Output the (x, y) coordinate of the center of the cell containing the given text.  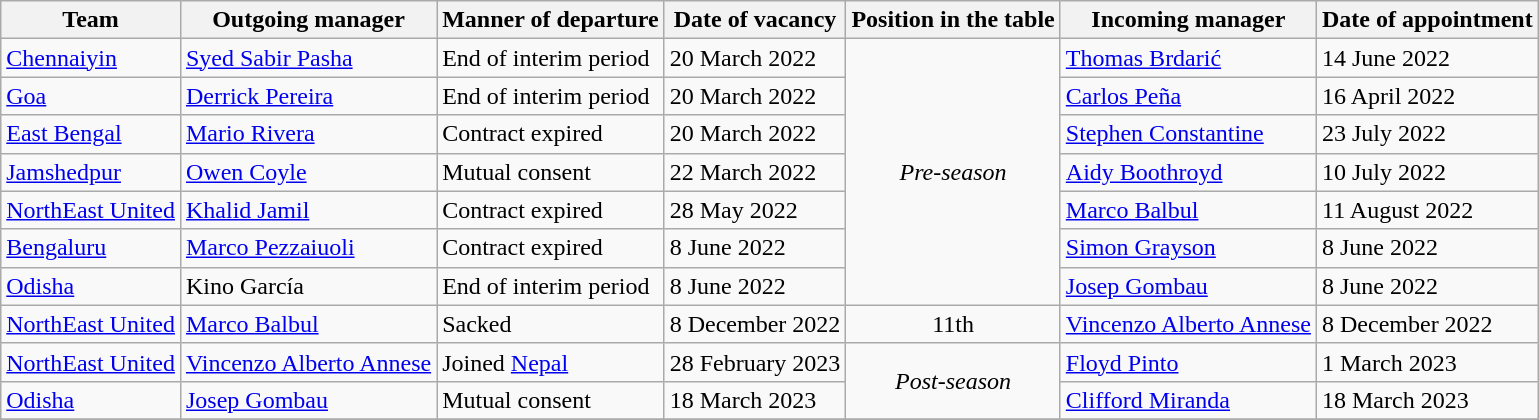
28 May 2022 (755, 210)
Sacked (550, 324)
10 July 2022 (1427, 172)
22 March 2022 (755, 172)
11th (953, 324)
Incoming manager (1188, 20)
Clifford Miranda (1188, 400)
28 February 2023 (755, 362)
Jamshedpur (91, 172)
Marco Pezzaiuoli (308, 248)
1 March 2023 (1427, 362)
Post-season (953, 381)
Bengaluru (91, 248)
Thomas Brdarić (1188, 58)
Mario Rivera (308, 134)
23 July 2022 (1427, 134)
16 April 2022 (1427, 96)
Outgoing manager (308, 20)
11 August 2022 (1427, 210)
Floyd Pinto (1188, 362)
Position in the table (953, 20)
Date of vacancy (755, 20)
Joined Nepal (550, 362)
Aidy Boothroyd (1188, 172)
Khalid Jamil (308, 210)
Pre-season (953, 172)
Team (91, 20)
Date of appointment (1427, 20)
Derrick Pereira (308, 96)
Goa (91, 96)
Simon Grayson (1188, 248)
East Bengal (91, 134)
Syed Sabir Pasha (308, 58)
Stephen Constantine (1188, 134)
Kino García (308, 286)
Manner of departure (550, 20)
Carlos Peña (1188, 96)
Chennaiyin (91, 58)
Owen Coyle (308, 172)
14 June 2022 (1427, 58)
